Return (X, Y) of the center of cell containing provided text 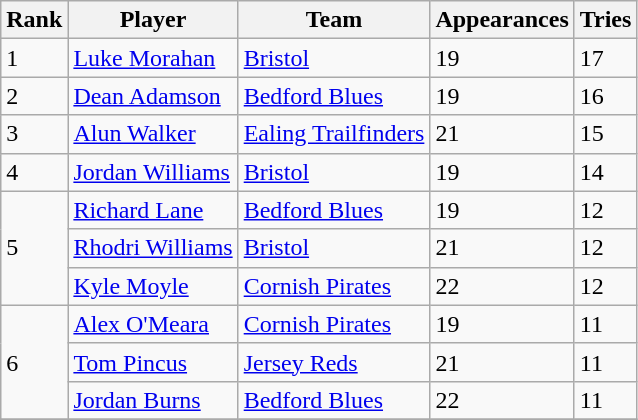
6 (34, 362)
Luke Morahan (153, 58)
Jordan Williams (153, 172)
1 (34, 58)
Alex O'Meara (153, 324)
Tom Pincus (153, 362)
Ealing Trailfinders (334, 134)
14 (606, 172)
17 (606, 58)
5 (34, 248)
Richard Lane (153, 210)
2 (34, 96)
Jordan Burns (153, 400)
Kyle Moyle (153, 286)
Alun Walker (153, 134)
Rank (34, 20)
Rhodri Williams (153, 248)
Player (153, 20)
Dean Adamson (153, 96)
Jersey Reds (334, 362)
16 (606, 96)
Appearances (502, 20)
3 (34, 134)
15 (606, 134)
4 (34, 172)
Tries (606, 20)
Team (334, 20)
